From the cell containing the given text, extract its center point as (X, Y) coordinate. 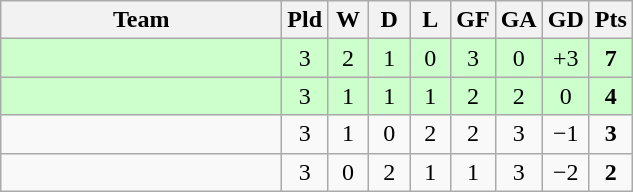
GF (473, 20)
GA (518, 20)
L (430, 20)
Team (142, 20)
W (348, 20)
GD (566, 20)
D (390, 20)
−1 (566, 134)
Pts (610, 20)
7 (610, 58)
Pld (305, 20)
−2 (566, 172)
+3 (566, 58)
4 (610, 96)
